Return [x, y] of the center of cell containing provided text 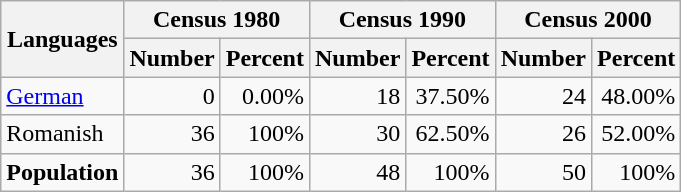
62.50% [450, 134]
50 [543, 172]
German [62, 96]
Census 2000 [588, 20]
48.00% [636, 96]
24 [543, 96]
26 [543, 134]
Romanish [62, 134]
30 [357, 134]
48 [357, 172]
Languages [62, 39]
Census 1980 [217, 20]
0 [172, 96]
0.00% [264, 96]
Census 1990 [402, 20]
52.00% [636, 134]
Population [62, 172]
37.50% [450, 96]
18 [357, 96]
